Detect which cell encompasses the target text, then output its [x, y] center coordinate. 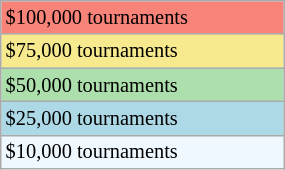
$50,000 tournaments [142, 85]
$25,000 tournaments [142, 118]
$10,000 tournaments [142, 152]
$100,000 tournaments [142, 17]
$75,000 tournaments [142, 51]
